Locate the cell with the specified text and output its [x, y] center coordinate. 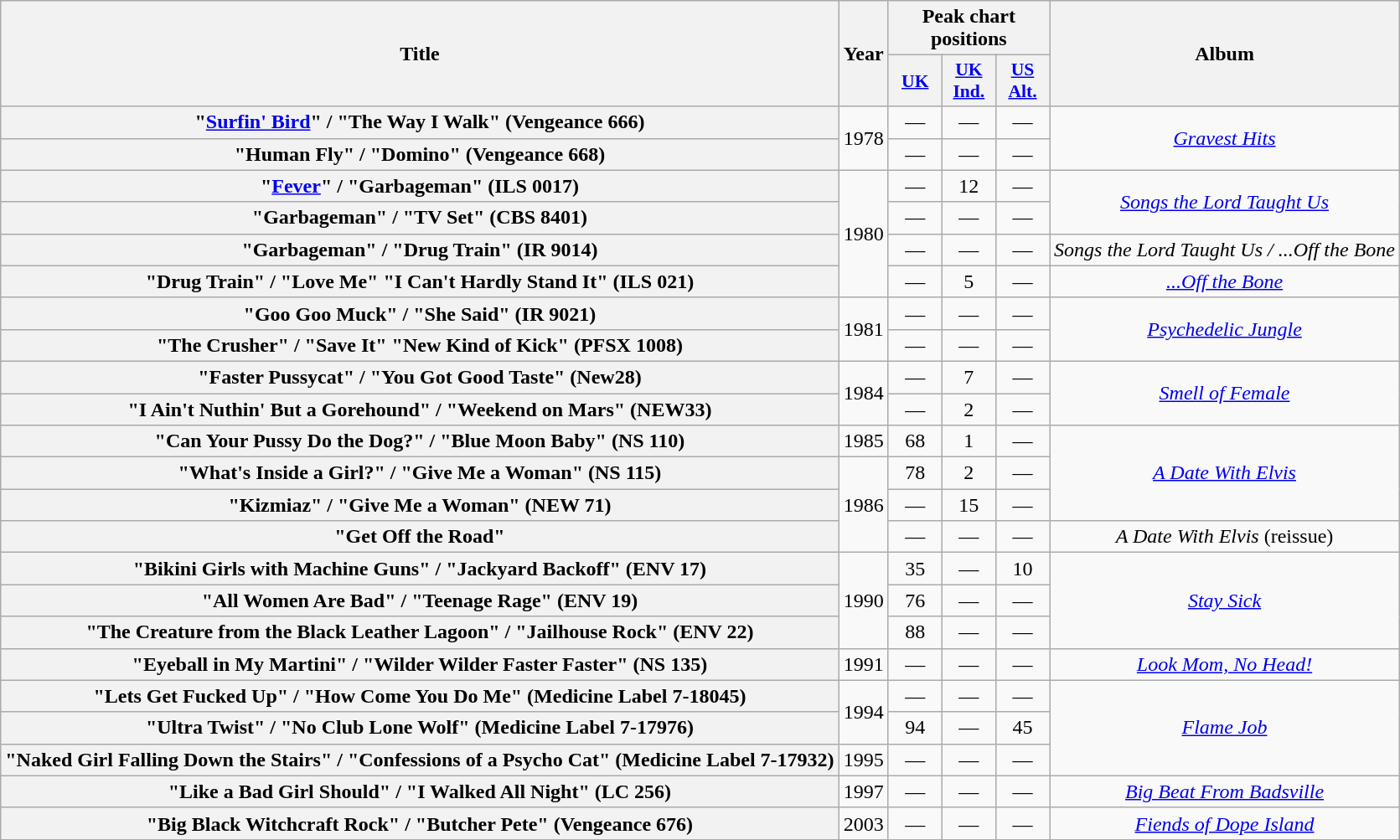
76 [915, 600]
"Faster Pussycat" / "You Got Good Taste" (New28) [420, 377]
"Garbageman" / "Drug Train" (IR 9014) [420, 250]
1997 [863, 791]
"The Crusher" / "Save It" "New Kind of Kick" (PFSX 1008) [420, 345]
1986 [863, 505]
Big Beat From Badsville [1225, 791]
1985 [863, 441]
"Kizmiaz" / "Give Me a Woman" (NEW 71) [420, 505]
"Garbageman" / "TV Set" (CBS 8401) [420, 218]
"Goo Goo Muck" / "She Said" (IR 9021) [420, 313]
Smell of Female [1225, 393]
USAlt. [1022, 80]
Songs the Lord Taught Us [1225, 202]
Title [420, 54]
45 [1022, 728]
A Date With Elvis (reissue) [1225, 537]
Songs the Lord Taught Us / ...Off the Bone [1225, 250]
"Drug Train" / "Love Me" "I Can't Hardly Stand It" (ILS 021) [420, 281]
1984 [863, 393]
"The Creature from the Black Leather Lagoon" / "Jailhouse Rock" (ENV 22) [420, 632]
Album [1225, 54]
7 [969, 377]
Stay Sick [1225, 600]
Peak chart positions [969, 28]
1 [969, 441]
1990 [863, 600]
1995 [863, 760]
Flame Job [1225, 728]
Look Mom, No Head! [1225, 664]
5 [969, 281]
1981 [863, 329]
12 [969, 186]
"Human Fly" / "Domino" (Vengeance 668) [420, 154]
15 [969, 505]
UKInd. [969, 80]
1980 [863, 234]
Fiends of Dope Island [1225, 823]
94 [915, 728]
Year [863, 54]
2003 [863, 823]
"Get Off the Road" [420, 537]
10 [1022, 569]
"Fever" / "Garbageman" (ILS 0017) [420, 186]
UK [915, 80]
"I Ain't Nuthin' But a Gorehound" / "Weekend on Mars" (NEW33) [420, 410]
1994 [863, 712]
1978 [863, 138]
"Like a Bad Girl Should" / "I Walked All Night" (LC 256) [420, 791]
"Naked Girl Falling Down the Stairs" / "Confessions of a Psycho Cat" (Medicine Label 7-17932) [420, 760]
"Can Your Pussy Do the Dog?" / "Blue Moon Baby" (NS 110) [420, 441]
Gravest Hits [1225, 138]
"Lets Get Fucked Up" / "How Come You Do Me" (Medicine Label 7-18045) [420, 696]
"Big Black Witchcraft Rock" / "Butcher Pete" (Vengeance 676) [420, 823]
"What's Inside a Girl?" / "Give Me a Woman" (NS 115) [420, 473]
"Eyeball in My Martini" / "Wilder Wilder Faster Faster" (NS 135) [420, 664]
78 [915, 473]
"Bikini Girls with Machine Guns" / "Jackyard Backoff" (ENV 17) [420, 569]
"All Women Are Bad" / "Teenage Rage" (ENV 19) [420, 600]
35 [915, 569]
"Surfin' Bird" / "The Way I Walk" (Vengeance 666) [420, 122]
...Off the Bone [1225, 281]
"Ultra Twist" / "No Club Lone Wolf" (Medicine Label 7-17976) [420, 728]
88 [915, 632]
A Date With Elvis [1225, 473]
Psychedelic Jungle [1225, 329]
68 [915, 441]
1991 [863, 664]
